Return (X, Y) of the center of cell containing provided text 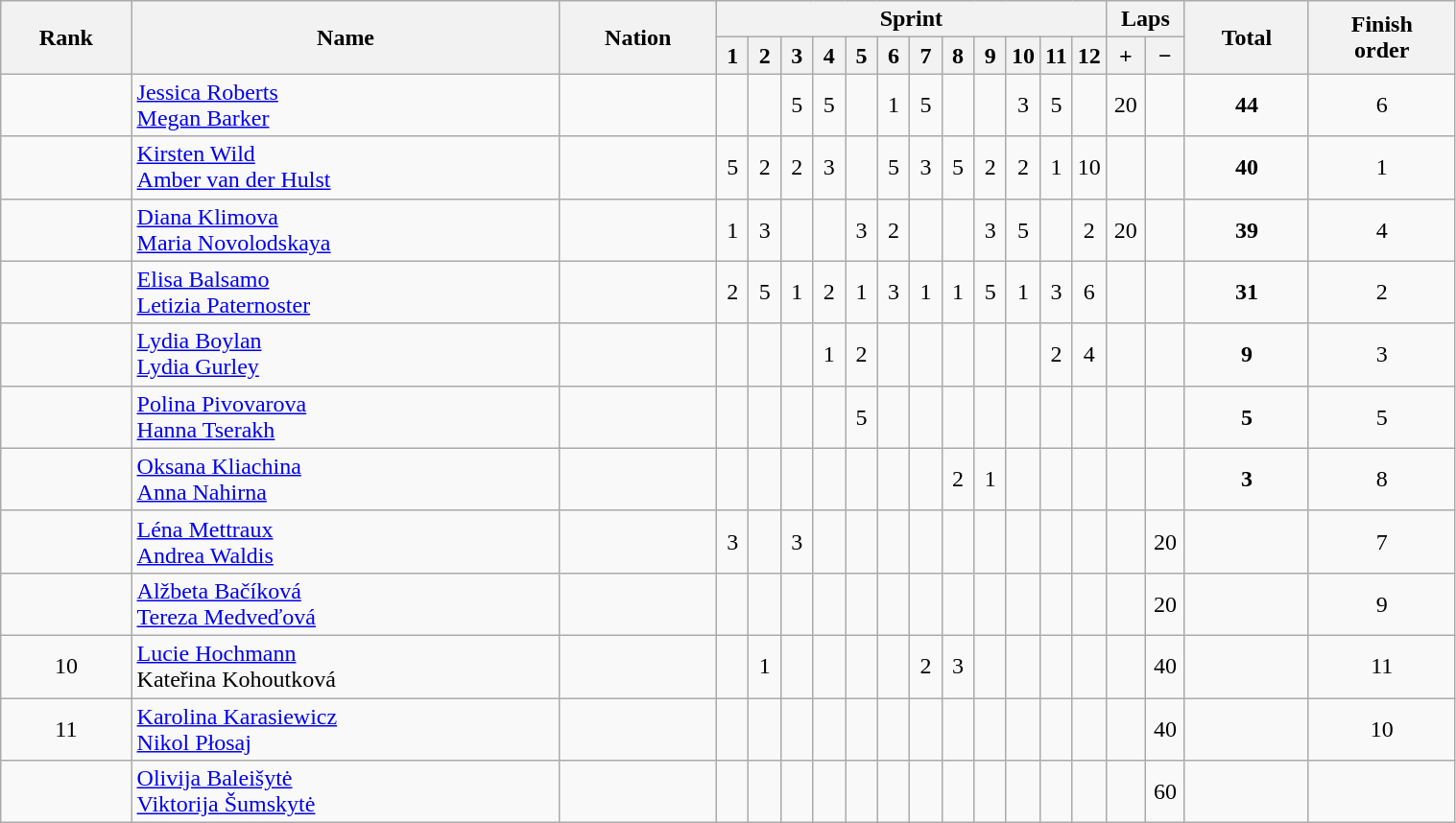
Jessica RobertsMegan Barker (346, 106)
Diana KlimovaMaria Novolodskaya (346, 230)
− (1165, 56)
Polina PivovarovaHanna Tserakh (346, 416)
Finishorder (1382, 37)
60 (1165, 792)
Karolina KarasiewiczNikol Płosaj (346, 729)
Lucie HochmannKateřina Kohoutková (346, 666)
Name (346, 37)
Lydia BoylanLydia Gurley (346, 355)
Elisa BalsamoLetizia Paternoster (346, 292)
Rank (66, 37)
Sprint (911, 19)
12 (1088, 56)
44 (1246, 106)
Kirsten WildAmber van der Hulst (346, 167)
Alžbeta BačíkováTereza Medveďová (346, 604)
39 (1246, 230)
Total (1246, 37)
+ (1125, 56)
Laps (1145, 19)
Léna MettrauxAndrea Waldis (346, 541)
31 (1246, 292)
Oksana KliachinaAnna Nahirna (346, 480)
Nation (637, 37)
Olivija BaleišytėViktorija Šumskytė (346, 792)
